Determine the [x, y] coordinate at the center of the cell enclosing the given text.  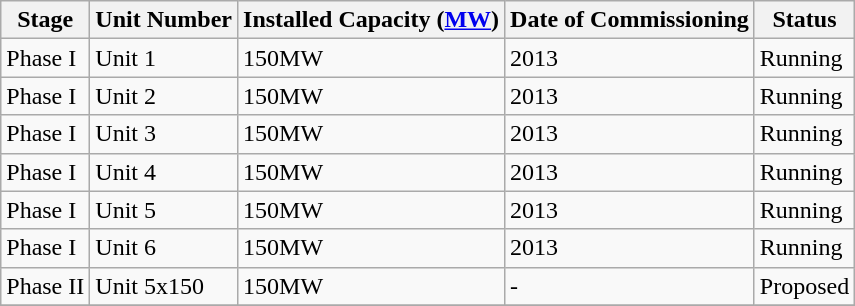
Unit 1 [164, 58]
Installed Capacity (MW) [372, 20]
Phase II [46, 286]
Unit 5 [164, 210]
Date of Commissioning [630, 20]
- [630, 286]
Proposed [804, 286]
Stage [46, 20]
Unit 5x150 [164, 286]
Status [804, 20]
Unit 4 [164, 172]
Unit Number [164, 20]
Unit 6 [164, 248]
Unit 3 [164, 134]
Unit 2 [164, 96]
